Return [x, y] of the center of cell containing provided text 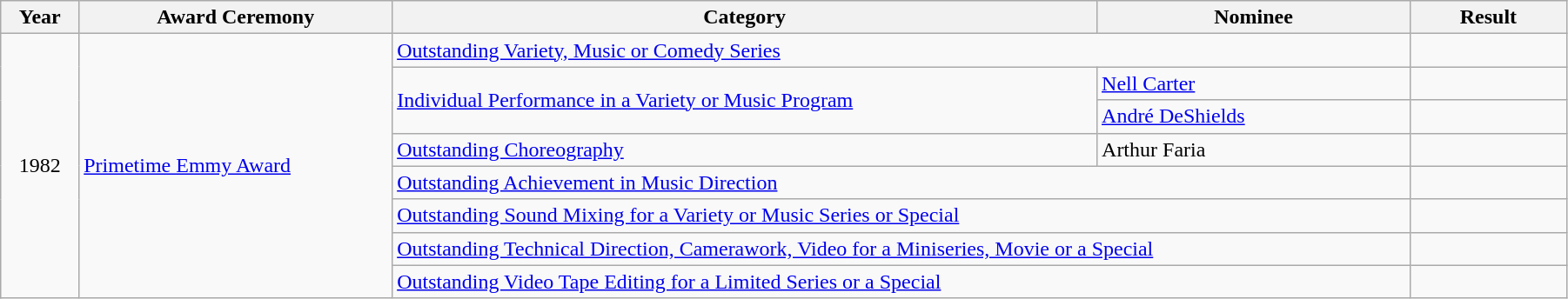
Primetime Emmy Award [236, 166]
Year [40, 17]
Individual Performance in a Variety or Music Program [745, 100]
Nell Carter [1254, 83]
Outstanding Variety, Music or Comedy Series [901, 50]
1982 [40, 166]
Outstanding Choreography [745, 149]
Outstanding Technical Direction, Camerawork, Video for a Miniseries, Movie or a Special [901, 249]
Category [745, 17]
Outstanding Achievement in Music Direction [901, 183]
André DeShields [1254, 116]
Result [1488, 17]
Nominee [1254, 17]
Outstanding Sound Mixing for a Variety or Music Series or Special [901, 216]
Award Ceremony [236, 17]
Outstanding Video Tape Editing for a Limited Series or a Special [901, 282]
Arthur Faria [1254, 149]
